Pinpoint the cell where the given text exists, returning its (x, y) midpoint coordinate. 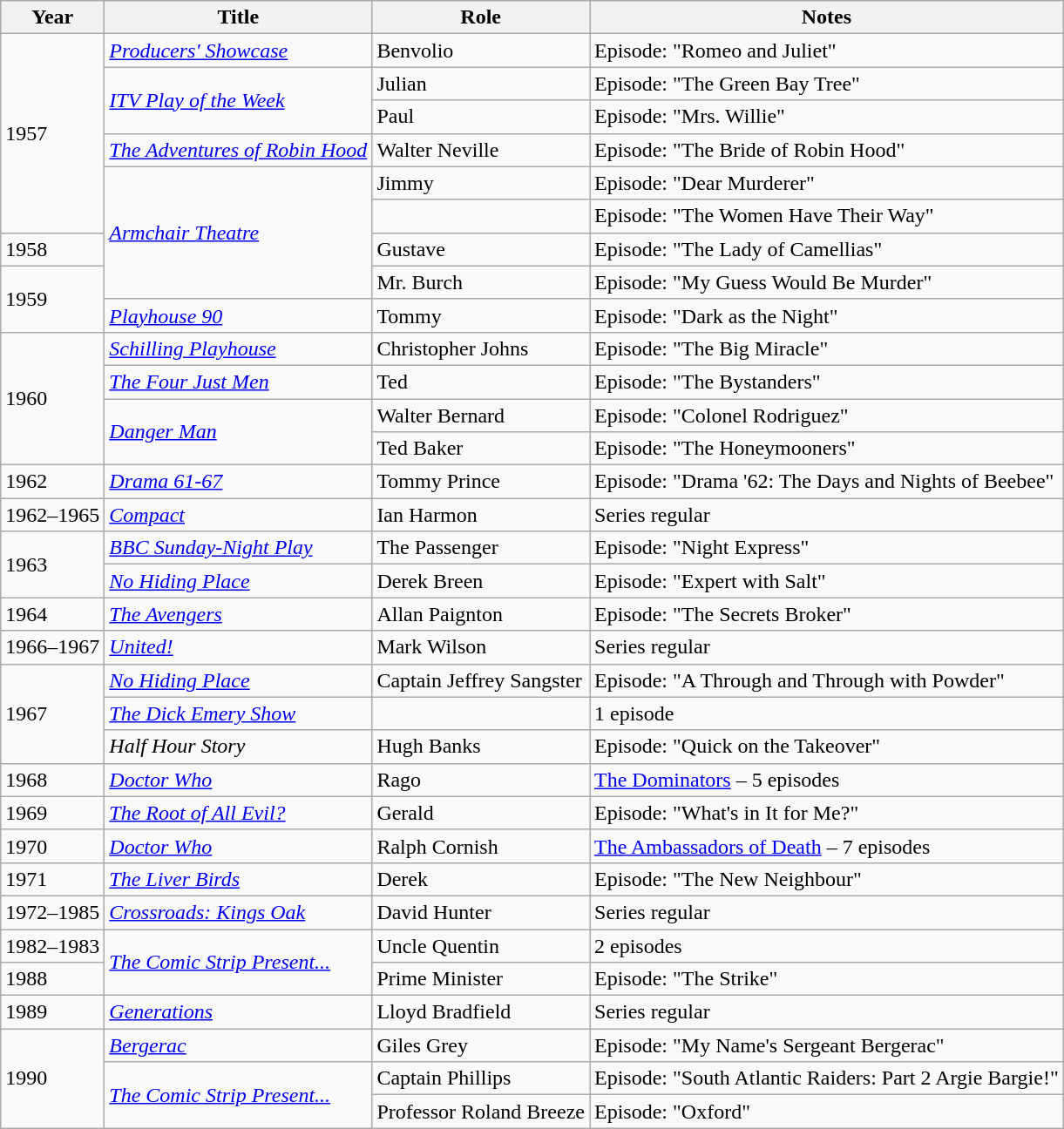
Tommy Prince (481, 482)
1962–1965 (52, 515)
1970 (52, 846)
Ian Harmon (481, 515)
United! (239, 647)
Uncle Quentin (481, 945)
Armchair Theatre (239, 233)
1964 (52, 614)
The Dick Emery Show (239, 713)
The Ambassadors of Death – 7 episodes (826, 846)
Episode: "Mrs. Willie" (826, 117)
The Root of All Evil? (239, 813)
1963 (52, 564)
Giles Grey (481, 1045)
Episode: "The Green Bay Tree" (826, 84)
Episode: "Dear Murderer" (826, 183)
1989 (52, 1012)
The Passenger (481, 548)
Allan Paignton (481, 614)
Year (52, 17)
Captain Jeffrey Sangster (481, 680)
The Four Just Men (239, 382)
Episode: "Oxford" (826, 1112)
1969 (52, 813)
Schilling Playhouse (239, 348)
Episode: "My Guess Would Be Murder" (826, 282)
Half Hour Story (239, 747)
Danger Man (239, 432)
Christopher Johns (481, 348)
Rago (481, 780)
Ralph Cornish (481, 846)
Episode: "My Name's Sergeant Bergerac" (826, 1045)
1967 (52, 713)
The Avengers (239, 614)
Episode: "Drama '62: The Days and Nights of Beebee" (826, 482)
ITV Play of the Week (239, 100)
Benvolio (481, 51)
1972–1985 (52, 912)
The Adventures of Robin Hood (239, 150)
Mr. Burch (481, 282)
Episode: "Dark as the Night" (826, 315)
The Dominators – 5 episodes (826, 780)
1971 (52, 879)
Episode: "Night Express" (826, 548)
Episode: "The Bride of Robin Hood" (826, 150)
Episode: "The New Neighbour" (826, 879)
Lloyd Bradfield (481, 1012)
1960 (52, 398)
Episode: "The Lady of Camellias" (826, 249)
Ted (481, 382)
Episode: "Quick on the Takeover" (826, 747)
Mark Wilson (481, 647)
Role (481, 17)
Episode: "Colonel Rodriguez" (826, 416)
Producers' Showcase (239, 51)
Gerald (481, 813)
Julian (481, 84)
Drama 61-67 (239, 482)
Crossroads: Kings Oak (239, 912)
1959 (52, 299)
1982–1983 (52, 945)
Walter Bernard (481, 416)
Professor Roland Breeze (481, 1112)
Hugh Banks (481, 747)
1990 (52, 1078)
Episode: "South Atlantic Raiders: Part 2 Argie Bargie!" (826, 1078)
Ted Baker (481, 449)
1988 (52, 979)
Episode: "The Honeymooners" (826, 449)
Paul (481, 117)
Playhouse 90 (239, 315)
Prime Minister (481, 979)
BBC Sunday-Night Play (239, 548)
The Liver Birds (239, 879)
1966–1967 (52, 647)
1 episode (826, 713)
2 episodes (826, 945)
David Hunter (481, 912)
Episode: "What's in It for Me?" (826, 813)
Title (239, 17)
Derek Breen (481, 581)
Derek (481, 879)
Generations (239, 1012)
1957 (52, 133)
Episode: "The Women Have Their Way" (826, 216)
1968 (52, 780)
Episode: "Romeo and Juliet" (826, 51)
Walter Neville (481, 150)
1958 (52, 249)
Episode: "Expert with Salt" (826, 581)
Bergerac (239, 1045)
Notes (826, 17)
Episode: "The Secrets Broker" (826, 614)
Tommy (481, 315)
Episode: "The Strike" (826, 979)
Episode: "The Big Miracle" (826, 348)
1962 (52, 482)
Episode: "The Bystanders" (826, 382)
Captain Phillips (481, 1078)
Compact (239, 515)
Episode: "A Through and Through with Powder" (826, 680)
Gustave (481, 249)
Jimmy (481, 183)
